Scan for the cell matching the given text and deliver its (x, y) coordinate at center. 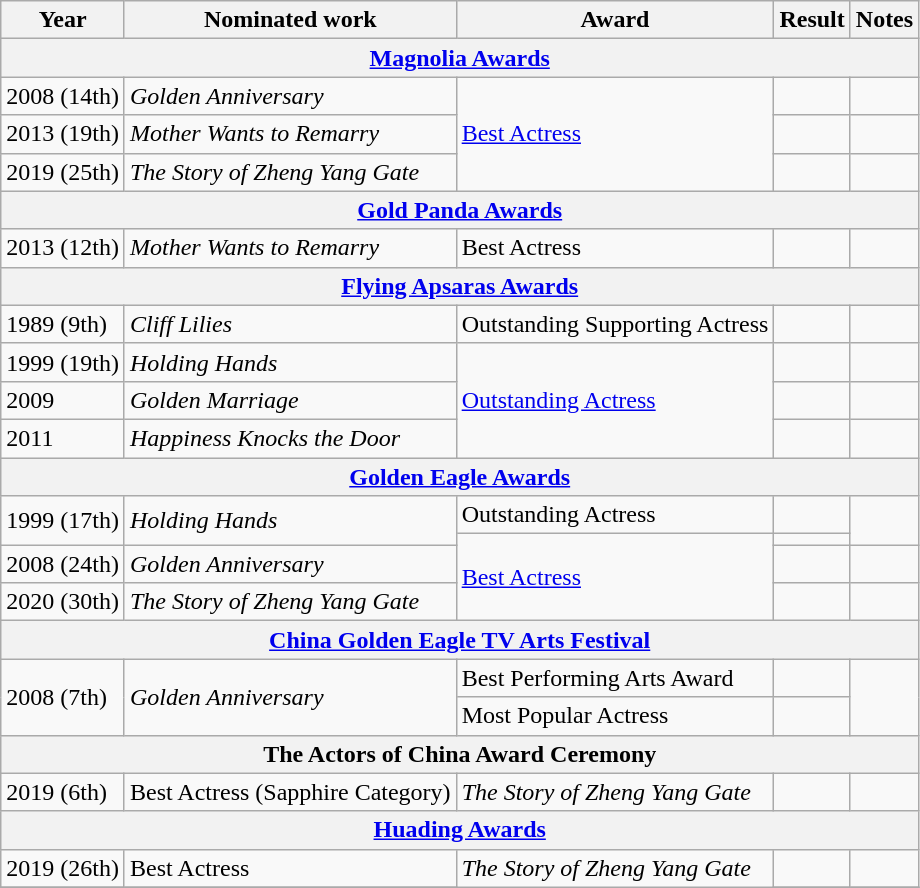
Flying Apsaras Awards (460, 286)
2013 (19th) (63, 134)
2008 (14th) (63, 96)
Huading Awards (460, 830)
Outstanding Supporting Actress (615, 324)
1989 (9th) (63, 324)
2019 (6th) (63, 792)
2008 (7th) (63, 697)
Award (615, 20)
Golden Eagle Awards (460, 477)
Gold Panda Awards (460, 210)
1999 (17th) (63, 520)
Result (812, 20)
Best Actress (Sapphire Category) (290, 792)
The Actors of China Award Ceremony (460, 754)
China Golden Eagle TV Arts Festival (460, 640)
Magnolia Awards (460, 58)
2019 (25th) (63, 172)
2009 (63, 400)
Notes (884, 20)
Year (63, 20)
Most Popular Actress (615, 716)
1999 (19th) (63, 362)
2008 (24th) (63, 564)
Nominated work (290, 20)
2020 (30th) (63, 602)
Happiness Knocks the Door (290, 438)
Cliff Lilies (290, 324)
2019 (26th) (63, 868)
Best Performing Arts Award (615, 678)
Golden Marriage (290, 400)
2011 (63, 438)
2013 (12th) (63, 248)
